Search for the cell housing the specified text and yield its (X, Y) center coordinate. 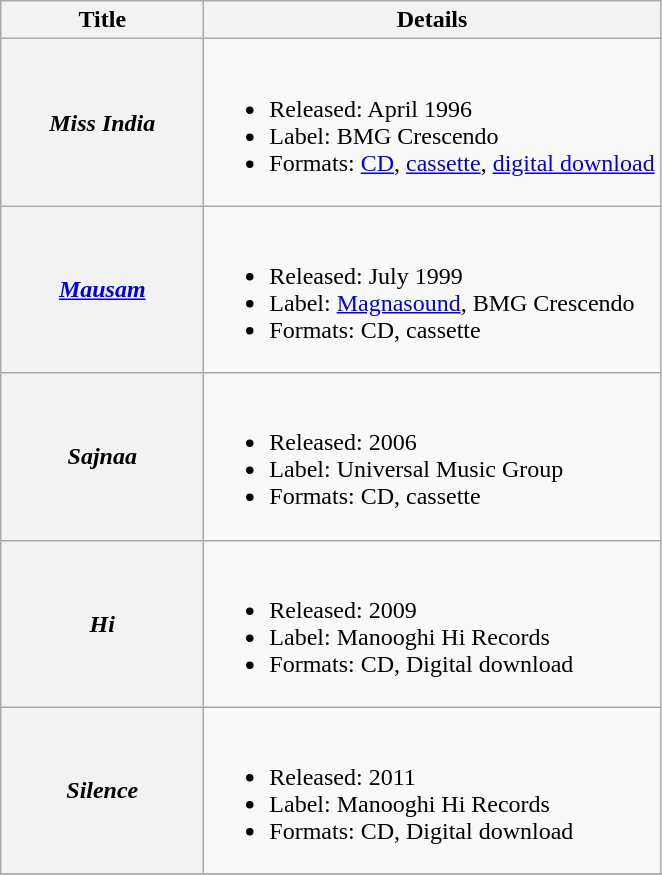
Silence (102, 790)
Details (432, 20)
Mausam (102, 290)
Sajnaa (102, 456)
Released: April 1996Label: BMG CrescendoFormats: CD, cassette, digital download (432, 122)
Released: 2011Label: Manooghi Hi RecordsFormats: CD, Digital download (432, 790)
Released: 2006Label: Universal Music GroupFormats: CD, cassette (432, 456)
Miss India (102, 122)
Released: July 1999Label: Magnasound, BMG CrescendoFormats: CD, cassette (432, 290)
Released: 2009Label: Manooghi Hi RecordsFormats: CD, Digital download (432, 624)
Title (102, 20)
Hi (102, 624)
